Output the (X, Y) coordinate of the center of the cell containing the given text.  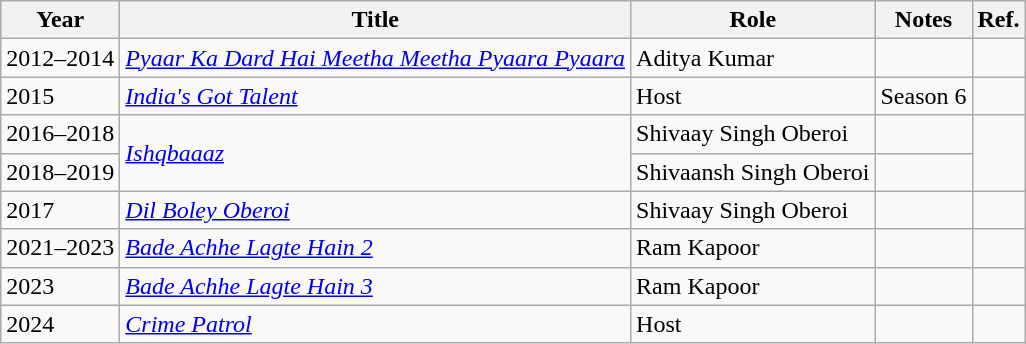
Shivaansh Singh Oberoi (753, 172)
2017 (60, 210)
Notes (924, 20)
2021–2023 (60, 248)
2012–2014 (60, 58)
Dil Boley Oberoi (376, 210)
Ref. (998, 20)
2016–2018 (60, 134)
Crime Patrol (376, 324)
Pyaar Ka Dard Hai Meetha Meetha Pyaara Pyaara (376, 58)
2023 (60, 286)
Role (753, 20)
Bade Achhe Lagte Hain 3 (376, 286)
India's Got Talent (376, 96)
Ishqbaaaz (376, 153)
2024 (60, 324)
Title (376, 20)
Aditya Kumar (753, 58)
Bade Achhe Lagte Hain 2 (376, 248)
2018–2019 (60, 172)
Season 6 (924, 96)
2015 (60, 96)
Year (60, 20)
